Output the (X, Y) coordinate of the center of the cell containing the given text.  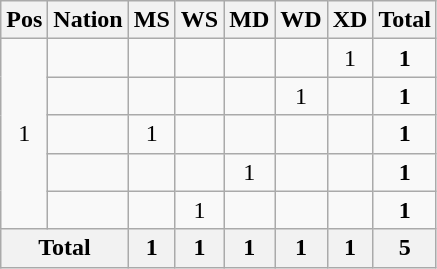
5 (405, 248)
XD (350, 20)
WS (199, 20)
WD (301, 20)
MD (250, 20)
Pos (24, 20)
MS (152, 20)
Nation (88, 20)
